Scan for the cell matching the given text and deliver its (x, y) coordinate at center. 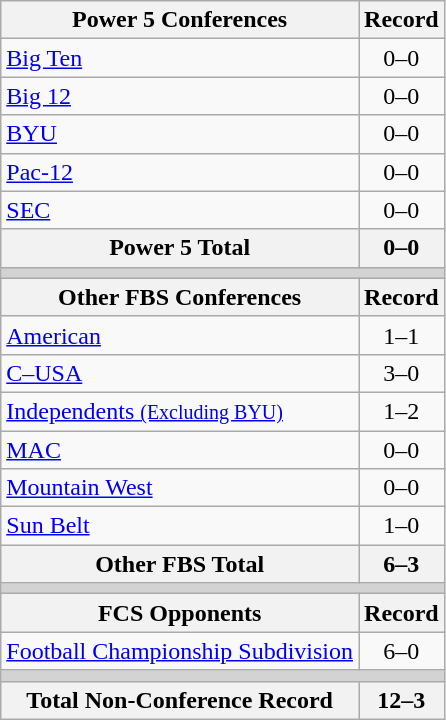
6–0 (402, 651)
BYU (180, 134)
Independents (Excluding BYU) (180, 411)
Total Non-Conference Record (180, 700)
3–0 (402, 373)
Sun Belt (180, 526)
Power 5 Total (180, 248)
Big Ten (180, 58)
Power 5 Conferences (180, 20)
6–3 (402, 564)
C–USA (180, 373)
Football Championship Subdivision (180, 651)
Pac-12 (180, 172)
Other FBS Total (180, 564)
MAC (180, 449)
Big 12 (180, 96)
Mountain West (180, 488)
1–2 (402, 411)
FCS Opponents (180, 613)
SEC (180, 210)
1–1 (402, 335)
1–0 (402, 526)
12–3 (402, 700)
American (180, 335)
Other FBS Conferences (180, 297)
